Return the (x, y) coordinate for the center point of the cell that contains the specified text.  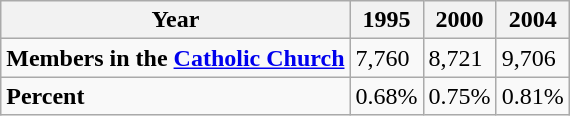
2004 (532, 20)
0.75% (460, 96)
1995 (386, 20)
7,760 (386, 58)
0.68% (386, 96)
9,706 (532, 58)
8,721 (460, 58)
2000 (460, 20)
Members in the Catholic Church (176, 58)
Year (176, 20)
0.81% (532, 96)
Percent (176, 96)
